Provide the (X, Y) coordinate of the cell's center where the given text is located.  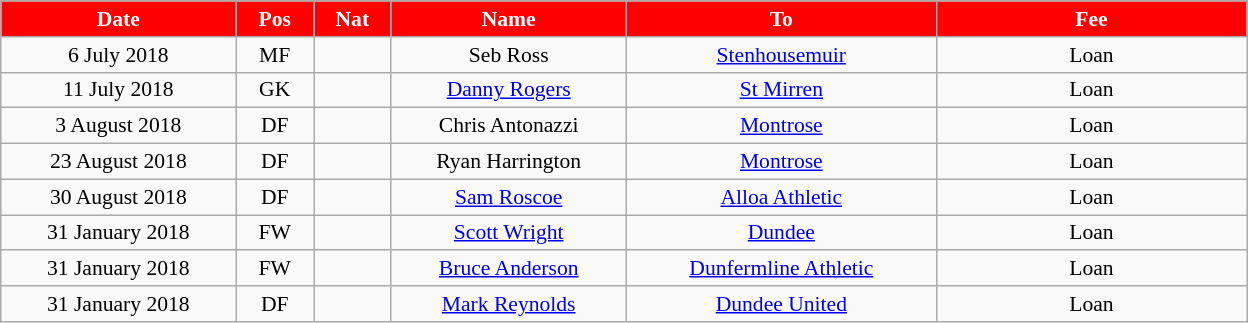
23 August 2018 (118, 162)
Mark Reynolds (508, 304)
Fee (1091, 19)
Dundee (781, 233)
MF (275, 55)
Scott Wright (508, 233)
3 August 2018 (118, 126)
30 August 2018 (118, 197)
Name (508, 19)
Bruce Anderson (508, 269)
GK (275, 90)
Dundee United (781, 304)
St Mirren (781, 90)
Ryan Harrington (508, 162)
Seb Ross (508, 55)
Danny Rogers (508, 90)
Sam Roscoe (508, 197)
To (781, 19)
Stenhousemuir (781, 55)
Date (118, 19)
Alloa Athletic (781, 197)
Dunfermline Athletic (781, 269)
Pos (275, 19)
Chris Antonazzi (508, 126)
Nat (353, 19)
6 July 2018 (118, 55)
11 July 2018 (118, 90)
